Return the (x, y) coordinate for the center point of the cell that contains the specified text.  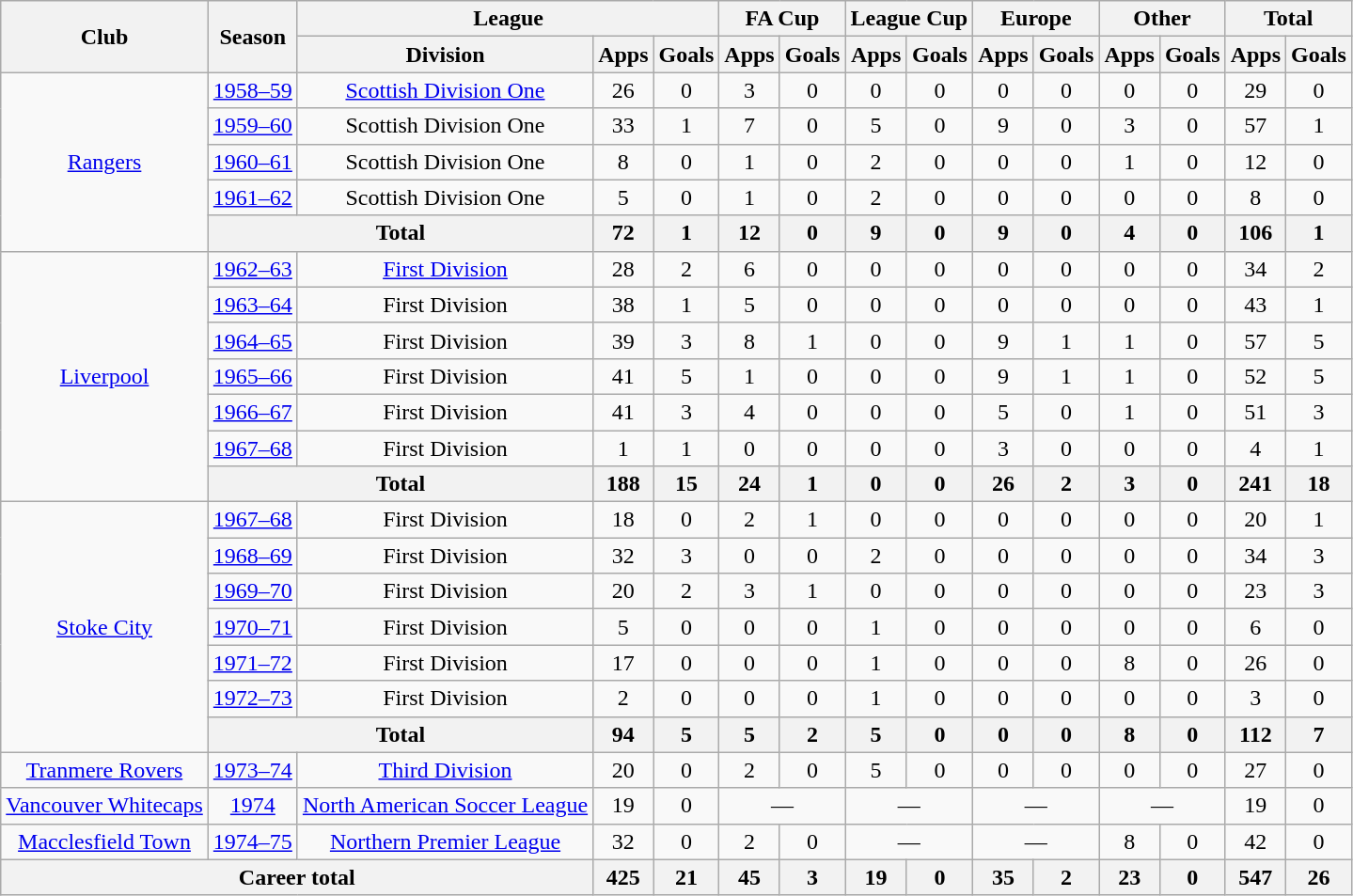
1965–66 (252, 376)
Division (445, 55)
1964–65 (252, 340)
Season (252, 37)
72 (623, 233)
1968–69 (252, 556)
1974–75 (252, 841)
94 (623, 734)
FA Cup (782, 19)
1958–59 (252, 90)
33 (623, 126)
1974 (252, 806)
38 (623, 305)
Stoke City (105, 627)
1971–72 (252, 663)
51 (1255, 412)
1969–70 (252, 591)
35 (1003, 877)
Other (1162, 19)
425 (623, 877)
1962–63 (252, 269)
28 (623, 269)
112 (1255, 734)
1970–71 (252, 627)
42 (1255, 841)
45 (749, 877)
547 (1255, 877)
Rangers (105, 162)
Liverpool (105, 376)
Career total (297, 877)
24 (749, 484)
17 (623, 663)
Tranmere Rovers (105, 770)
29 (1255, 90)
Third Division (445, 770)
1959–60 (252, 126)
188 (623, 484)
Northern Premier League (445, 841)
League (508, 19)
241 (1255, 484)
39 (623, 340)
1963–64 (252, 305)
43 (1255, 305)
21 (686, 877)
Club (105, 37)
Macclesfield Town (105, 841)
League Cup (909, 19)
52 (1255, 376)
1972–73 (252, 699)
1961–62 (252, 197)
1966–67 (252, 412)
1960–61 (252, 162)
North American Soccer League (445, 806)
Vancouver Whitecaps (105, 806)
27 (1255, 770)
1973–74 (252, 770)
Europe (1036, 19)
106 (1255, 233)
15 (686, 484)
